Extract the (X, Y) coordinate from the center of the cell holding the provided text.  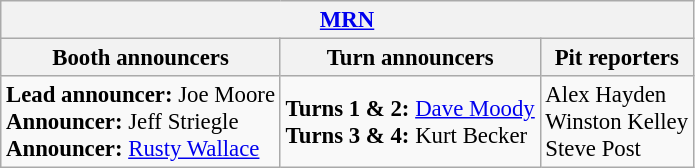
Booth announcers (141, 58)
Lead announcer: Joe MooreAnnouncer: Jeff StriegleAnnouncer: Rusty Wallace (141, 122)
Pit reporters (616, 58)
Turn announcers (410, 58)
Turns 1 & 2: Dave MoodyTurns 3 & 4: Kurt Becker (410, 122)
MRN (348, 20)
Alex HaydenWinston KelleySteve Post (616, 122)
